Return the (X, Y) coordinate for the center point of the cell that contains the specified text.  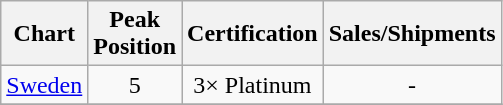
Sweden (44, 85)
PeakPosition (135, 34)
Sales/Shipments (412, 34)
Certification (253, 34)
- (412, 85)
5 (135, 85)
3× Platinum (253, 85)
Chart (44, 34)
